Detect which cell encompasses the target text, then output its (x, y) center coordinate. 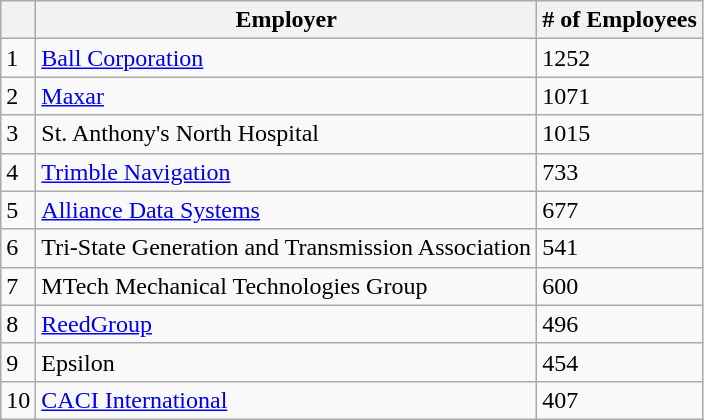
Tri-State Generation and Transmission Association (286, 248)
Ball Corporation (286, 58)
496 (620, 324)
Trimble Navigation (286, 172)
CACI International (286, 400)
1252 (620, 58)
# of Employees (620, 20)
9 (18, 362)
4 (18, 172)
8 (18, 324)
1 (18, 58)
7 (18, 286)
Epsilon (286, 362)
Employer (286, 20)
733 (620, 172)
St. Anthony's North Hospital (286, 134)
2 (18, 96)
1071 (620, 96)
5 (18, 210)
3 (18, 134)
10 (18, 400)
407 (620, 400)
ReedGroup (286, 324)
1015 (620, 134)
Alliance Data Systems (286, 210)
Maxar (286, 96)
6 (18, 248)
677 (620, 210)
600 (620, 286)
MTech Mechanical Technologies Group (286, 286)
454 (620, 362)
541 (620, 248)
